Pinpoint the cell where the given text exists, returning its (X, Y) midpoint coordinate. 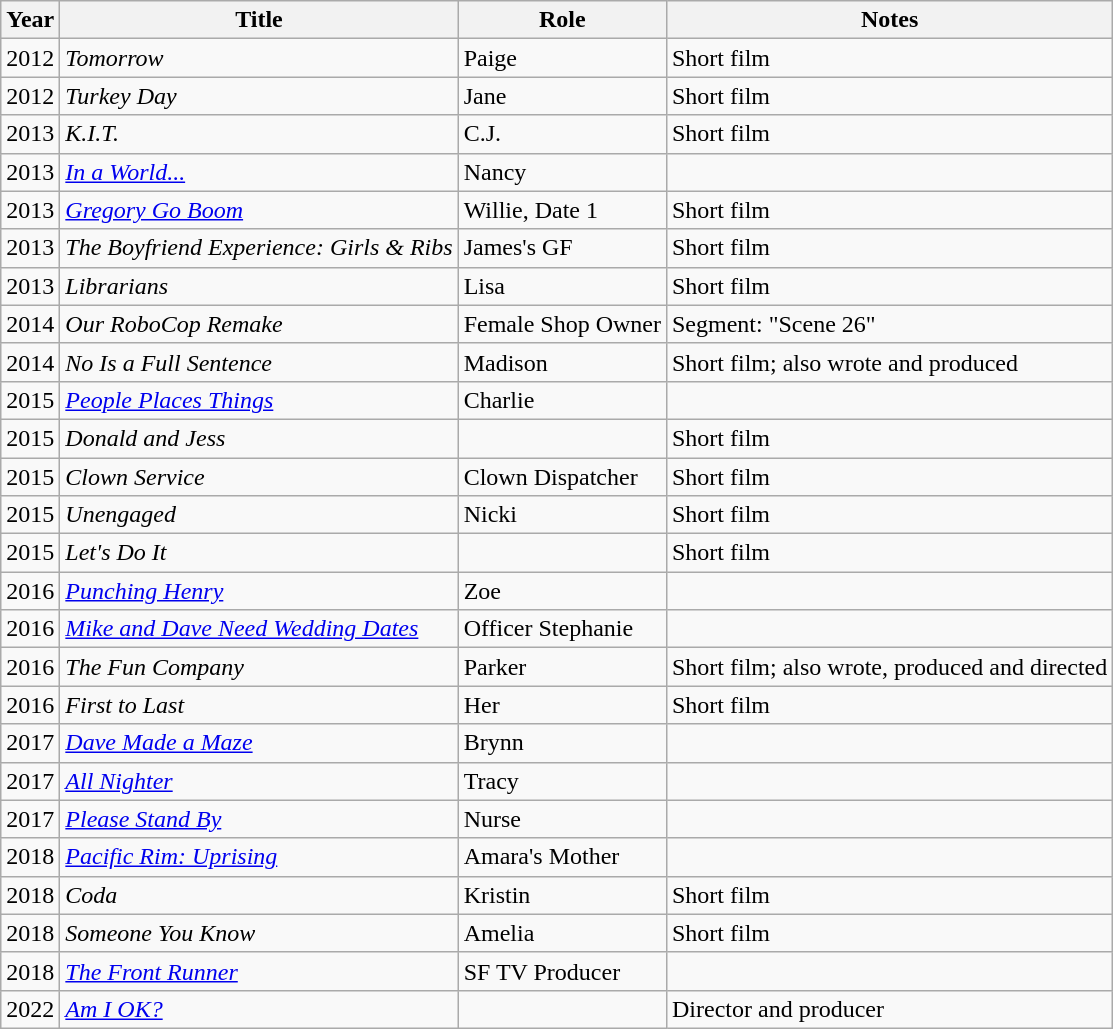
The Boyfriend Experience: Girls & Ribs (259, 248)
Lisa (562, 286)
Parker (562, 667)
People Places Things (259, 400)
Madison (562, 362)
No Is a Full Sentence (259, 362)
Nicki (562, 515)
Dave Made a Maze (259, 743)
Notes (889, 20)
Nancy (562, 172)
The Front Runner (259, 971)
Let's Do It (259, 553)
Am I OK? (259, 1009)
Unengaged (259, 515)
Tracy (562, 781)
Short film; also wrote, produced and directed (889, 667)
2022 (30, 1009)
Librarians (259, 286)
Pacific Rim: Uprising (259, 857)
Kristin (562, 895)
All Nighter (259, 781)
Officer Stephanie (562, 629)
Director and producer (889, 1009)
Her (562, 705)
Punching Henry (259, 591)
First to Last (259, 705)
Female Shop Owner (562, 324)
Coda (259, 895)
Short film; also wrote and produced (889, 362)
In a World... (259, 172)
Brynn (562, 743)
Clown Dispatcher (562, 477)
Willie, Date 1 (562, 210)
Mike and Dave Need Wedding Dates (259, 629)
Clown Service (259, 477)
James's GF (562, 248)
Nurse (562, 819)
C.J. (562, 134)
Role (562, 20)
Jane (562, 96)
Charlie (562, 400)
Amelia (562, 933)
Donald and Jess (259, 438)
Turkey Day (259, 96)
The Fun Company (259, 667)
Paige (562, 58)
Tomorrow (259, 58)
SF TV Producer (562, 971)
Gregory Go Boom (259, 210)
Please Stand By (259, 819)
Zoe (562, 591)
Segment: "Scene 26" (889, 324)
Year (30, 20)
Title (259, 20)
Amara's Mother (562, 857)
Our RoboCop Remake (259, 324)
Someone You Know (259, 933)
K.I.T. (259, 134)
